Determine the [X, Y] coordinate at the center of the cell enclosing the given text.  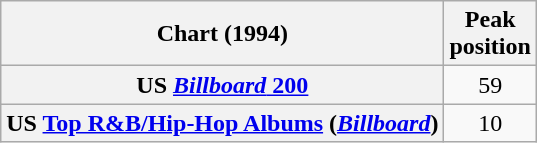
59 [490, 85]
US Billboard 200 [222, 85]
US Top R&B/Hip-Hop Albums (Billboard) [222, 123]
10 [490, 123]
Chart (1994) [222, 34]
Peakposition [490, 34]
